Provide the [X, Y] coordinate of the cell's center where the given text is located.  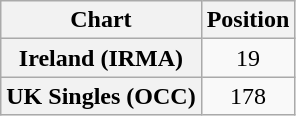
Chart [101, 20]
Position [248, 20]
Ireland (IRMA) [101, 58]
178 [248, 96]
UK Singles (OCC) [101, 96]
19 [248, 58]
